Identify which cell holds the provided text, then report its (X, Y) central coordinate. 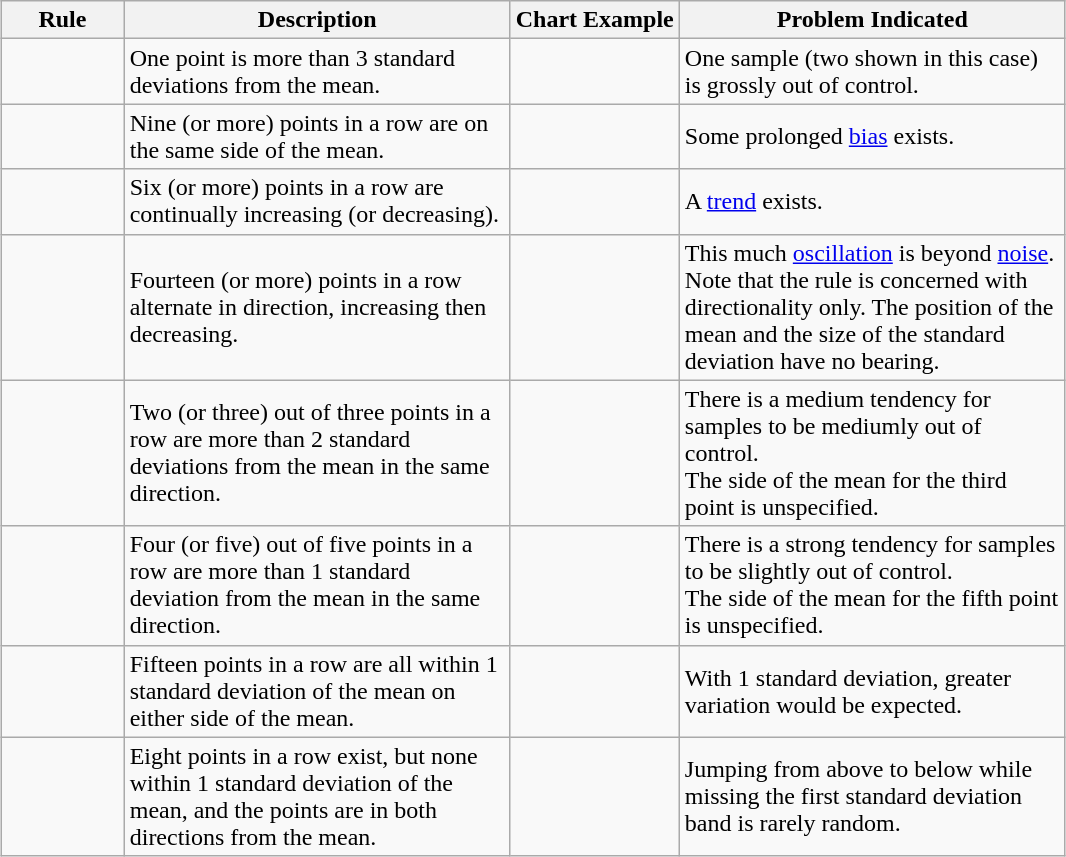
Chart Example (594, 20)
Jumping from above to below while missing the first standard deviation band is rarely random. (872, 796)
Some prolonged bias exists. (872, 136)
Four (or five) out of five points in a row are more than 1 standard deviation from the mean in the same direction. (317, 586)
With 1 standard deviation, greater variation would be expected. (872, 691)
A trend exists. (872, 202)
Description (317, 20)
Rule (63, 20)
Fifteen points in a row are all within 1 standard deviation of the mean on either side of the mean. (317, 691)
Eight points in a row exist, but none within 1 standard deviation of the mean, and the points are in both directions from the mean. (317, 796)
Six (or more) points in a row are continually increasing (or decreasing). (317, 202)
There is a strong tendency for samples to be slightly out of control.The side of the mean for the fifth point is unspecified. (872, 586)
Nine (or more) points in a row are on the same side of the mean. (317, 136)
There is a medium tendency for samples to be mediumly out of control.The side of the mean for the third point is unspecified. (872, 453)
Problem Indicated (872, 20)
Fourteen (or more) points in a row alternate in direction, increasing then decreasing. (317, 307)
One sample (two shown in this case) is grossly out of control. (872, 72)
One point is more than 3 standard deviations from the mean. (317, 72)
Two (or three) out of three points in a row are more than 2 standard deviations from the mean in the same direction. (317, 453)
